Return [X, Y] of the center of cell containing provided text 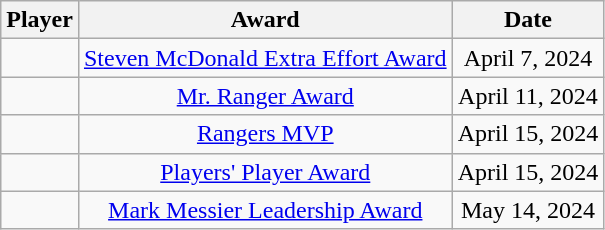
Rangers MVP [265, 134]
April 7, 2024 [528, 58]
Award [265, 20]
May 14, 2024 [528, 210]
Players' Player Award [265, 172]
Mark Messier Leadership Award [265, 210]
April 11, 2024 [528, 96]
Steven McDonald Extra Effort Award [265, 58]
Player [40, 20]
Mr. Ranger Award [265, 96]
Date [528, 20]
